Detect which cell encompasses the target text, then output its [X, Y] center coordinate. 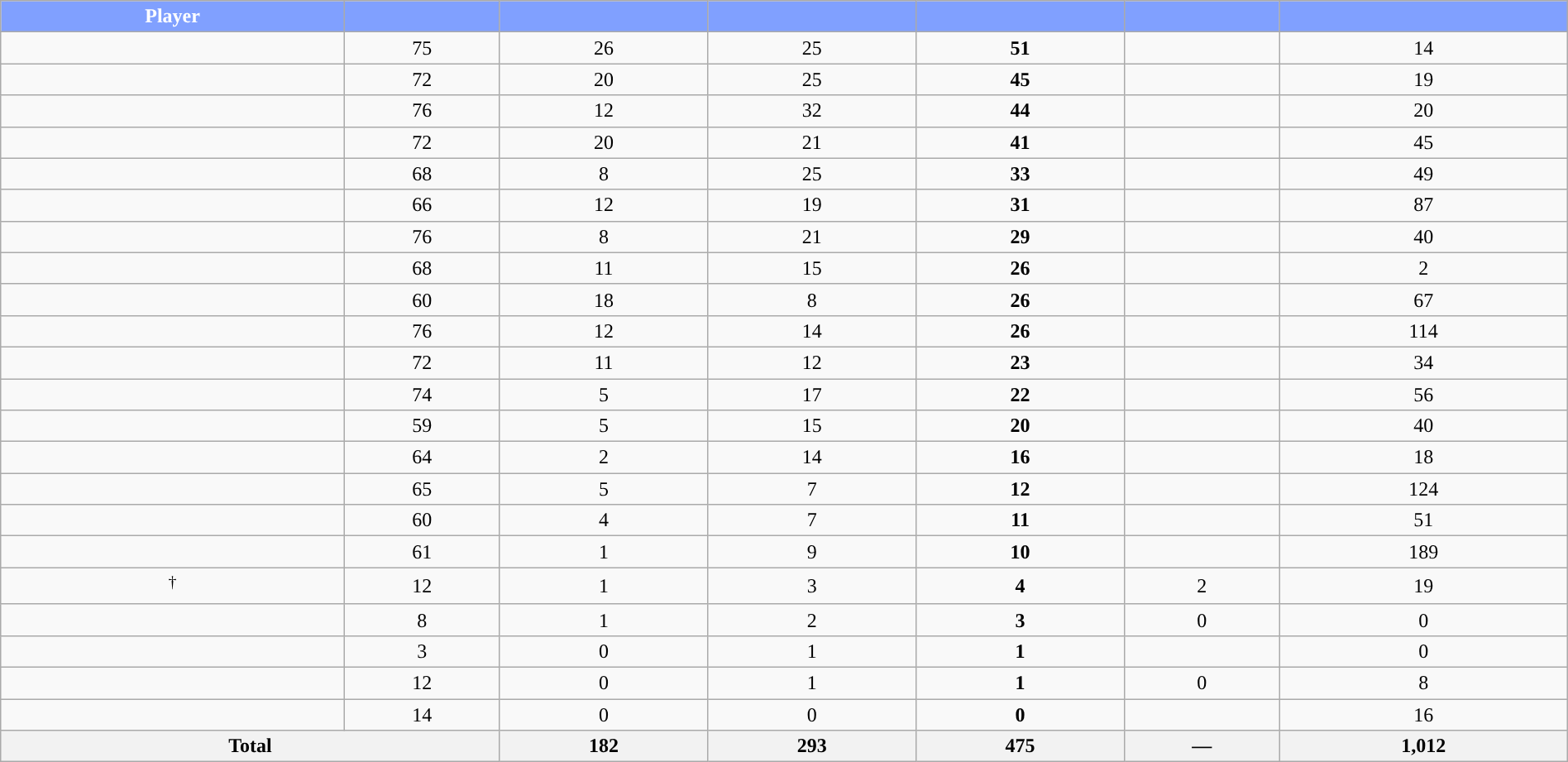
124 [1423, 489]
29 [1021, 237]
23 [1021, 362]
87 [1423, 205]
49 [1423, 174]
65 [422, 489]
34 [1423, 362]
9 [812, 552]
114 [1423, 331]
56 [1423, 395]
182 [604, 746]
33 [1021, 174]
17 [812, 395]
— [1202, 746]
61 [422, 552]
31 [1021, 205]
22 [1021, 395]
44 [1021, 111]
1,012 [1423, 746]
293 [812, 746]
64 [422, 458]
475 [1021, 746]
Total [250, 746]
75 [422, 48]
32 [812, 111]
Player [173, 17]
41 [1021, 142]
189 [1423, 552]
74 [422, 395]
† [173, 586]
66 [422, 205]
10 [1021, 552]
59 [422, 426]
67 [1423, 300]
